Capture the cell that displays the provided text and extract its (x, y) central coordinate. 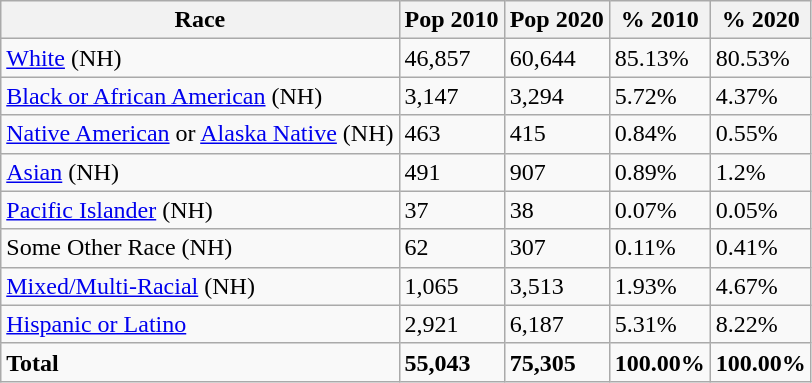
907 (556, 172)
White (NH) (200, 58)
46,857 (452, 58)
0.11% (660, 248)
55,043 (452, 362)
3,147 (452, 96)
Black or African American (NH) (200, 96)
491 (452, 172)
0.41% (760, 248)
Race (200, 20)
37 (452, 210)
Pop 2020 (556, 20)
3,513 (556, 286)
75,305 (556, 362)
Native American or Alaska Native (NH) (200, 134)
0.05% (760, 210)
307 (556, 248)
6,187 (556, 324)
4.37% (760, 96)
Pacific Islander (NH) (200, 210)
38 (556, 210)
Pop 2010 (452, 20)
0.07% (660, 210)
80.53% (760, 58)
62 (452, 248)
463 (452, 134)
Asian (NH) (200, 172)
8.22% (760, 324)
Hispanic or Latino (200, 324)
% 2020 (760, 20)
85.13% (660, 58)
4.67% (760, 286)
1,065 (452, 286)
Some Other Race (NH) (200, 248)
Total (200, 362)
3,294 (556, 96)
5.31% (660, 324)
1.2% (760, 172)
0.55% (760, 134)
% 2010 (660, 20)
1.93% (660, 286)
0.84% (660, 134)
60,644 (556, 58)
5.72% (660, 96)
Mixed/Multi-Racial (NH) (200, 286)
0.89% (660, 172)
2,921 (452, 324)
415 (556, 134)
